Provide the (x, y) coordinate of the cell's center where the given text is located.  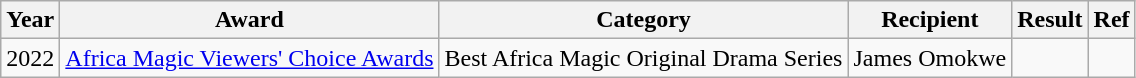
Year (30, 20)
James Omokwe (930, 58)
Best Africa Magic Original Drama Series (644, 58)
Recipient (930, 20)
2022 (30, 58)
Africa Magic Viewers' Choice Awards (250, 58)
Result (1050, 20)
Award (250, 20)
Category (644, 20)
Ref (1112, 20)
